Return the (X, Y) coordinate for the center point of the cell that contains the specified text.  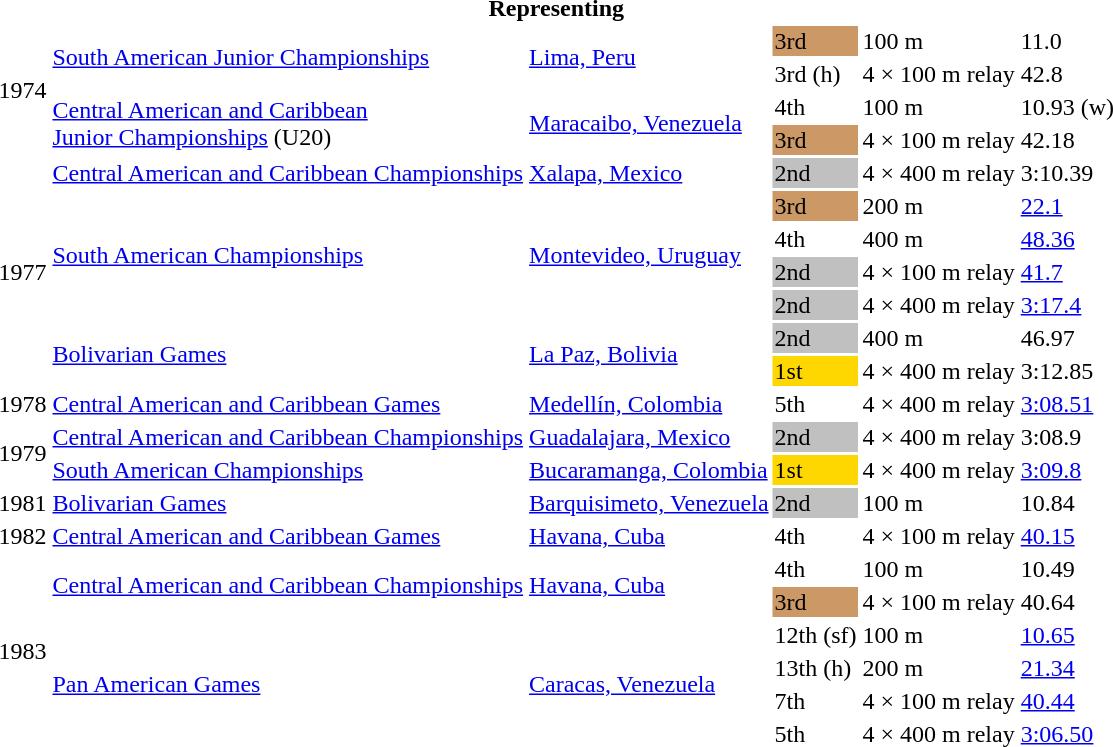
Barquisimeto, Venezuela (649, 503)
7th (816, 701)
Lima, Peru (649, 58)
Montevideo, Uruguay (649, 256)
3rd (h) (816, 74)
Guadalajara, Mexico (649, 437)
South American Junior Championships (288, 58)
Medellín, Colombia (649, 404)
Xalapa, Mexico (649, 173)
Maracaibo, Venezuela (649, 124)
12th (sf) (816, 635)
Central American and CaribbeanJunior Championships (U20) (288, 124)
Bucaramanga, Colombia (649, 470)
13th (h) (816, 668)
La Paz, Bolivia (649, 354)
5th (816, 404)
